Return [x, y] of the center of cell containing provided text 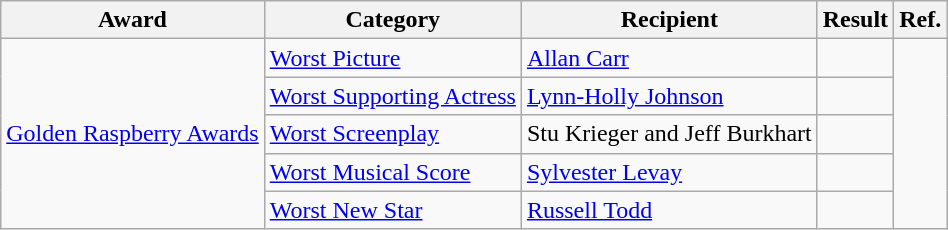
Award [132, 20]
Russell Todd [669, 210]
Recipient [669, 20]
Worst Musical Score [392, 172]
Worst Screenplay [392, 134]
Result [855, 20]
Worst Supporting Actress [392, 96]
Allan Carr [669, 58]
Worst Picture [392, 58]
Ref. [920, 20]
Sylvester Levay [669, 172]
Stu Krieger and Jeff Burkhart [669, 134]
Golden Raspberry Awards [132, 134]
Lynn-Holly Johnson [669, 96]
Category [392, 20]
Worst New Star [392, 210]
